Locate the cell with the specified text and output its (x, y) center coordinate. 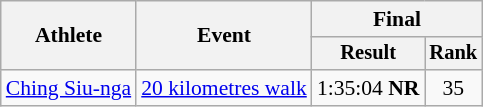
Result (368, 54)
1:35:04 NR (368, 88)
Event (224, 36)
Final (397, 19)
35 (453, 88)
Rank (453, 54)
Athlete (68, 36)
Ching Siu-nga (68, 88)
20 kilometres walk (224, 88)
